Capture the cell that displays the provided text and extract its (x, y) central coordinate. 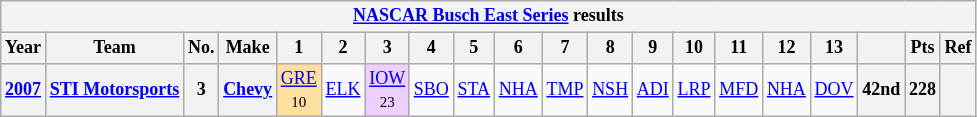
7 (565, 48)
Team (114, 48)
1 (298, 48)
42nd (882, 90)
NASCAR Busch East Series results (488, 16)
8 (610, 48)
No. (202, 48)
GRE 10 (298, 90)
SBO (431, 90)
Make (248, 48)
Chevy (248, 90)
DOV (834, 90)
Ref (958, 48)
MFD (739, 90)
ADI (652, 90)
4 (431, 48)
Pts (923, 48)
9 (652, 48)
IOW 23 (388, 90)
12 (787, 48)
Year (24, 48)
228 (923, 90)
2007 (24, 90)
STI Motorsports (114, 90)
STA (474, 90)
10 (694, 48)
NSH (610, 90)
LRP (694, 90)
TMP (565, 90)
11 (739, 48)
ELK (343, 90)
2 (343, 48)
5 (474, 48)
13 (834, 48)
6 (518, 48)
